Extract the [X, Y] coordinate from the center of the cell holding the provided text.  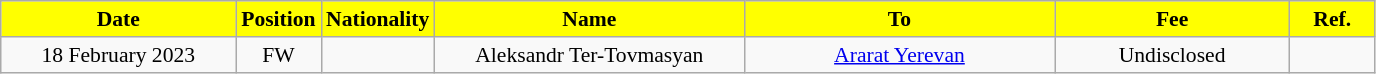
Ararat Yerevan [899, 55]
Name [589, 19]
To [899, 19]
Fee [1172, 19]
FW [278, 55]
Aleksandr Ter-Tovmasyan [589, 55]
Nationality [378, 19]
Position [278, 19]
Date [118, 19]
Undisclosed [1172, 55]
Ref. [1332, 19]
18 February 2023 [118, 55]
